Locate the cell with the specified text and output its (X, Y) center coordinate. 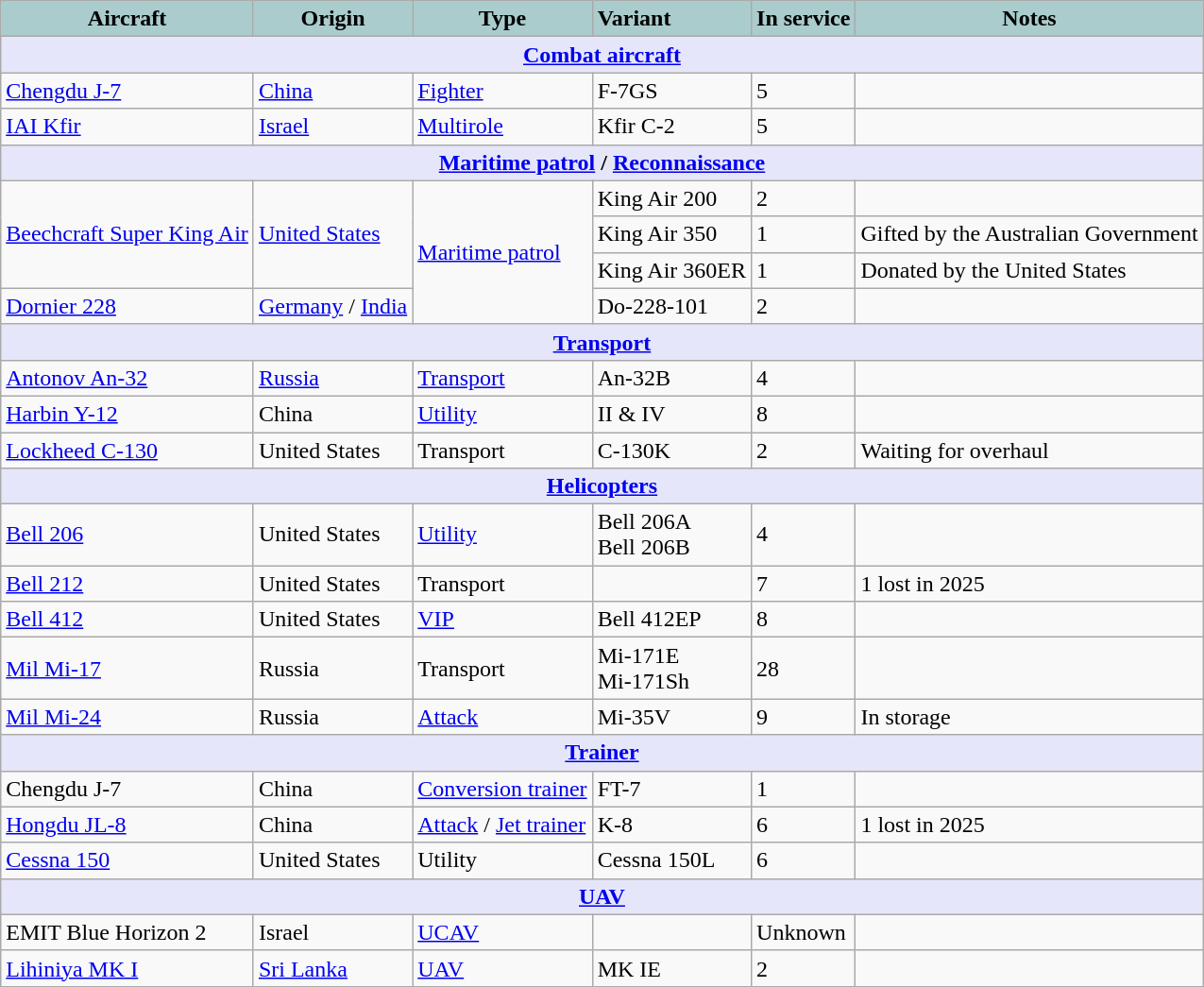
Bell 412 (127, 620)
Mil Mi-24 (127, 717)
Waiting for overhaul (1029, 451)
Lihiniya MK I (127, 968)
Maritime patrol (502, 252)
Fighter (502, 91)
King Air 350 (671, 234)
K-8 (671, 825)
Lockheed C-130 (127, 451)
Cessna 150 (127, 860)
King Air 200 (671, 198)
Germany / India (332, 306)
UCAV (502, 932)
IAI Kfir (127, 127)
An-32B (671, 378)
Hongdu JL-8 (127, 825)
7 (804, 584)
King Air 360ER (671, 270)
Unknown (804, 932)
Beechcraft Super King Air (127, 234)
28 (804, 669)
Trainer (602, 753)
Bell 206ABell 206B (671, 535)
Helicopters (602, 486)
Do-228-101 (671, 306)
MK IE (671, 968)
Kfir C-2 (671, 127)
F-7GS (671, 91)
Aircraft (127, 19)
Mi-171EMi-171Sh (671, 669)
Mi-35V (671, 717)
Bell 206 (127, 535)
Dornier 228 (127, 306)
Type (502, 19)
Cessna 150L (671, 860)
Harbin Y-12 (127, 414)
Mil Mi-17 (127, 669)
In storage (1029, 717)
Multirole (502, 127)
In service (804, 19)
Sri Lanka (332, 968)
Attack / Jet trainer (502, 825)
II & IV (671, 414)
Attack (502, 717)
EMIT Blue Horizon 2 (127, 932)
Variant (671, 19)
VIP (502, 620)
Combat aircraft (602, 55)
Origin (332, 19)
FT-7 (671, 789)
Antonov An-32 (127, 378)
Conversion trainer (502, 789)
Donated by the United States (1029, 270)
9 (804, 717)
Bell 412EP (671, 620)
Bell 212 (127, 584)
C-130K (671, 451)
Maritime patrol / Reconnaissance (602, 162)
Gifted by the Australian Government (1029, 234)
Notes (1029, 19)
